Return (X, Y) of the center of cell containing provided text 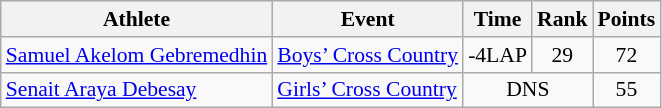
55 (627, 90)
Samuel Akelom Gebremedhin (137, 55)
72 (627, 55)
-4LAP (498, 55)
Event (368, 19)
DNS (528, 90)
Boys’ Cross Country (368, 55)
Points (627, 19)
29 (562, 55)
Rank (562, 19)
Senait Araya Debesay (137, 90)
Girls’ Cross Country (368, 90)
Athlete (137, 19)
Time (498, 19)
